Identify which cell holds the provided text, then report its (X, Y) central coordinate. 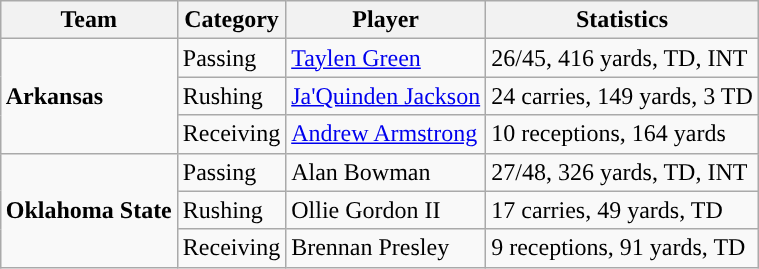
Player (386, 20)
27/48, 326 yards, TD, INT (622, 172)
24 carries, 149 yards, 3 TD (622, 96)
26/45, 416 yards, TD, INT (622, 58)
Oklahoma State (88, 210)
9 receptions, 91 yards, TD (622, 248)
Team (88, 20)
Brennan Presley (386, 248)
17 carries, 49 yards, TD (622, 210)
Taylen Green (386, 58)
Arkansas (88, 96)
Andrew Armstrong (386, 134)
10 receptions, 164 yards (622, 134)
Ja'Quinden Jackson (386, 96)
Statistics (622, 20)
Alan Bowman (386, 172)
Category (231, 20)
Ollie Gordon II (386, 210)
